Return the [X, Y] coordinate for the center point of the cell that contains the specified text.  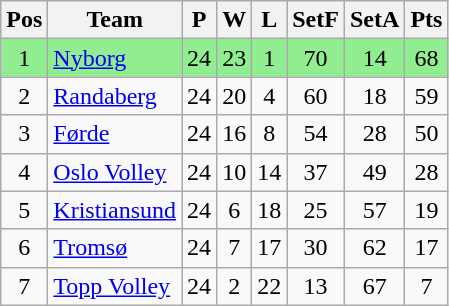
L [270, 20]
62 [374, 248]
Team [115, 20]
Nyborg [115, 58]
19 [426, 210]
22 [270, 286]
23 [234, 58]
70 [316, 58]
60 [316, 96]
3 [24, 134]
Pts [426, 20]
59 [426, 96]
57 [374, 210]
Pos [24, 20]
W [234, 20]
SetA [374, 20]
16 [234, 134]
SetF [316, 20]
Topp Volley [115, 286]
49 [374, 172]
30 [316, 248]
54 [316, 134]
Tromsø [115, 248]
P [200, 20]
67 [374, 286]
20 [234, 96]
Kristiansund [115, 210]
37 [316, 172]
10 [234, 172]
50 [426, 134]
Randaberg [115, 96]
Oslo Volley [115, 172]
Førde [115, 134]
8 [270, 134]
5 [24, 210]
25 [316, 210]
68 [426, 58]
13 [316, 286]
